Search for the cell housing the specified text and yield its [x, y] center coordinate. 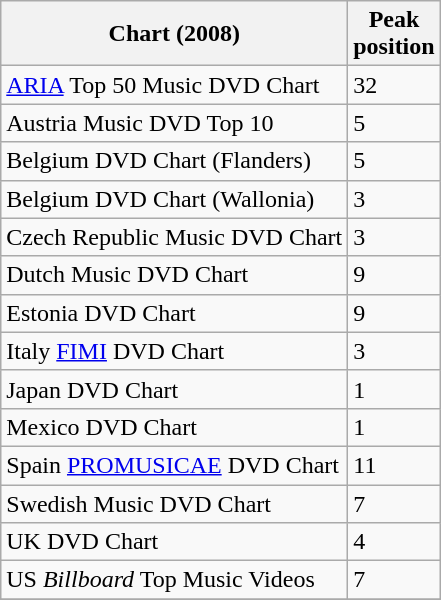
11 [394, 465]
32 [394, 85]
Belgium DVD Chart (Flanders) [174, 161]
Dutch Music DVD Chart [174, 275]
Japan DVD Chart [174, 389]
Peakposition [394, 34]
4 [394, 542]
Swedish Music DVD Chart [174, 503]
US Billboard Top Music Videos [174, 580]
Mexico DVD Chart [174, 427]
Estonia DVD Chart [174, 313]
Austria Music DVD Top 10 [174, 123]
Italy FIMI DVD Chart [174, 351]
Chart (2008) [174, 34]
UK DVD Chart [174, 542]
ARIA Top 50 Music DVD Chart [174, 85]
Spain PROMUSICAE DVD Chart [174, 465]
Belgium DVD Chart (Wallonia) [174, 199]
Czech Republic Music DVD Chart [174, 237]
